Capture the cell that displays the provided text and extract its [X, Y] central coordinate. 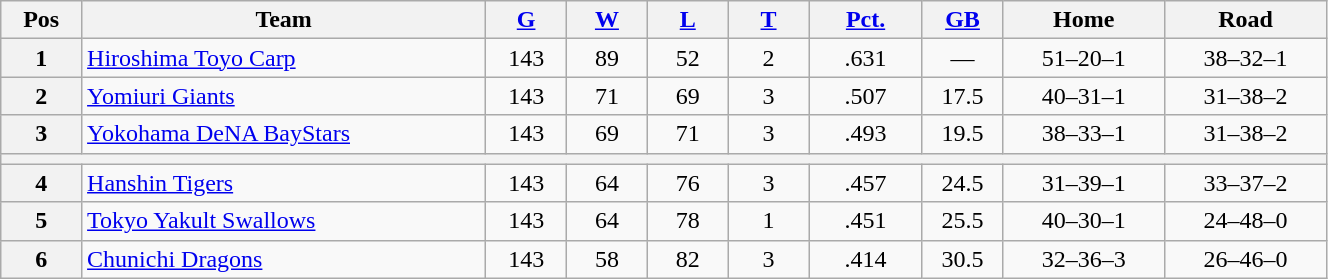
Team [284, 20]
24.5 [962, 183]
51–20–1 [1084, 58]
31–39–1 [1084, 183]
33–37–2 [1246, 183]
.631 [866, 58]
Yomiuri Giants [284, 96]
Road [1246, 20]
30.5 [962, 259]
17.5 [962, 96]
G [526, 20]
.493 [866, 134]
Tokyo Yakult Swallows [284, 221]
89 [608, 58]
T [768, 20]
Pos [42, 20]
26–46–0 [1246, 259]
— [962, 58]
.507 [866, 96]
Yokohama DeNA BayStars [284, 134]
.414 [866, 259]
78 [688, 221]
24–48–0 [1246, 221]
40–31–1 [1084, 96]
32–36–3 [1084, 259]
Hanshin Tigers [284, 183]
GB [962, 20]
38–33–1 [1084, 134]
19.5 [962, 134]
Chunichi Dragons [284, 259]
40–30–1 [1084, 221]
Pct. [866, 20]
.451 [866, 221]
52 [688, 58]
38–32–1 [1246, 58]
Hiroshima Toyo Carp [284, 58]
Home [1084, 20]
L [688, 20]
25.5 [962, 221]
6 [42, 259]
58 [608, 259]
W [608, 20]
82 [688, 259]
5 [42, 221]
.457 [866, 183]
76 [688, 183]
4 [42, 183]
